From the cell containing the given text, extract its center point as [X, Y] coordinate. 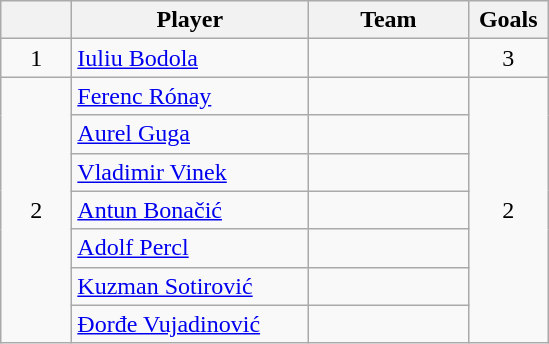
3 [508, 58]
Vladimir Vinek [190, 172]
Ferenc Rónay [190, 96]
Adolf Percl [190, 248]
Goals [508, 20]
Kuzman Sotirović [190, 286]
Team [388, 20]
Aurel Guga [190, 134]
1 [36, 58]
Antun Bonačić [190, 210]
Iuliu Bodola [190, 58]
Đorđe Vujadinović [190, 324]
Player [190, 20]
